Identify which cell holds the provided text, then report its [x, y] central coordinate. 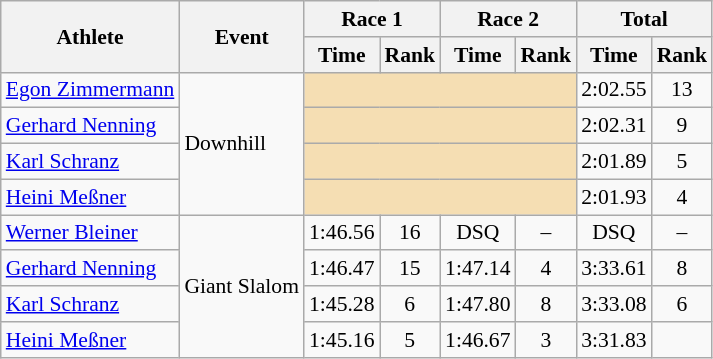
3 [546, 340]
Race 1 [372, 19]
1:45.28 [342, 304]
15 [410, 269]
Downhill [242, 143]
1:46.67 [478, 340]
3:33.08 [614, 304]
1:45.16 [342, 340]
16 [410, 233]
2:02.55 [614, 90]
Werner Bleiner [90, 233]
3:33.61 [614, 269]
1:46.47 [342, 269]
9 [682, 126]
1:47.80 [478, 304]
Athlete [90, 36]
Race 2 [508, 19]
Egon Zimmermann [90, 90]
2:01.89 [614, 162]
3:31.83 [614, 340]
2:01.93 [614, 197]
Giant Slalom [242, 286]
1:47.14 [478, 269]
1:46.56 [342, 233]
Event [242, 36]
Total [644, 19]
13 [682, 90]
2:02.31 [614, 126]
